Output the (x, y) coordinate of the center of the cell containing the given text.  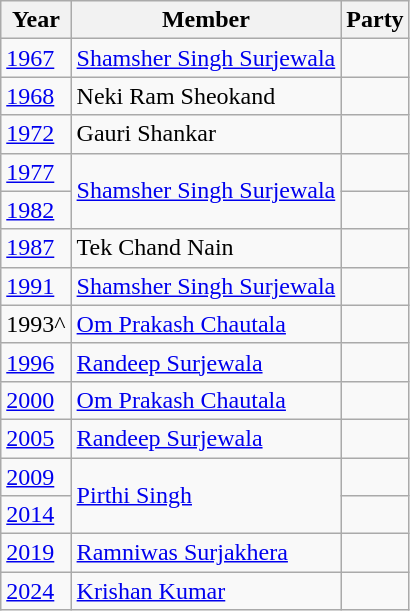
1968 (36, 96)
1982 (36, 210)
2019 (36, 553)
1987 (36, 248)
2000 (36, 400)
Neki Ram Sheokand (206, 96)
Party (375, 20)
1972 (36, 134)
Tek Chand Nain (206, 248)
2005 (36, 438)
2024 (36, 591)
Year (36, 20)
Member (206, 20)
1996 (36, 362)
1977 (36, 172)
Krishan Kumar (206, 591)
1991 (36, 286)
Ramniwas Surjakhera (206, 553)
Gauri Shankar (206, 134)
2009 (36, 477)
1967 (36, 58)
1993^ (36, 324)
Pirthi Singh (206, 496)
2014 (36, 515)
